Return the [x, y] coordinate for the center point of the cell that contains the specified text.  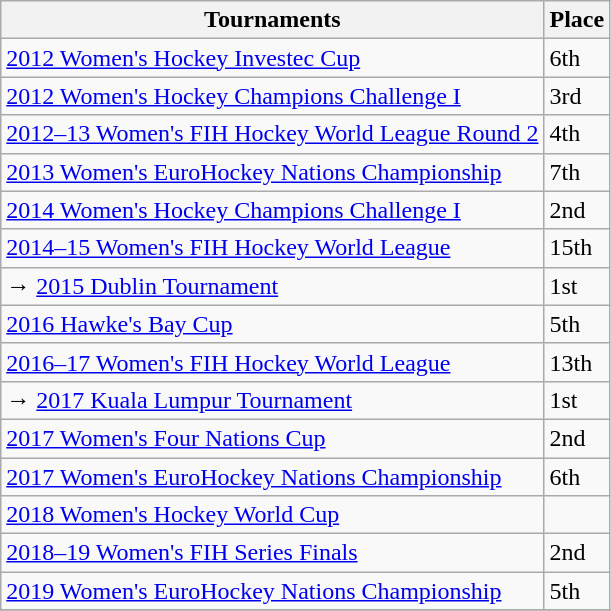
7th [577, 172]
2012 Women's Hockey Investec Cup [272, 58]
2018 Women's Hockey World Cup [272, 515]
→ 2015 Dublin Tournament [272, 286]
2016 Hawke's Bay Cup [272, 324]
2018–19 Women's FIH Series Finals [272, 553]
2014–15 Women's FIH Hockey World League [272, 248]
2017 Women's EuroHockey Nations Championship [272, 477]
Tournaments [272, 20]
2014 Women's Hockey Champions Challenge I [272, 210]
2013 Women's EuroHockey Nations Championship [272, 172]
2016–17 Women's FIH Hockey World League [272, 362]
3rd [577, 96]
13th [577, 362]
Place [577, 20]
2012–13 Women's FIH Hockey World League Round 2 [272, 134]
2012 Women's Hockey Champions Challenge I [272, 96]
2019 Women's EuroHockey Nations Championship [272, 591]
→ 2017 Kuala Lumpur Tournament [272, 400]
2017 Women's Four Nations Cup [272, 438]
15th [577, 248]
4th [577, 134]
